Output the (x, y) coordinate of the center of the cell containing the given text.  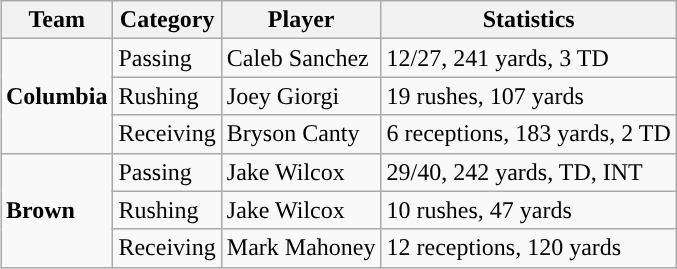
Caleb Sanchez (301, 58)
Statistics (528, 20)
29/40, 242 yards, TD, INT (528, 172)
10 rushes, 47 yards (528, 210)
Player (301, 20)
Bryson Canty (301, 134)
6 receptions, 183 yards, 2 TD (528, 134)
Brown (56, 210)
12/27, 241 yards, 3 TD (528, 58)
12 receptions, 120 yards (528, 248)
Team (56, 20)
Joey Giorgi (301, 96)
19 rushes, 107 yards (528, 96)
Mark Mahoney (301, 248)
Category (167, 20)
Columbia (56, 96)
